Extract the (X, Y) coordinate from the center of the cell holding the provided text.  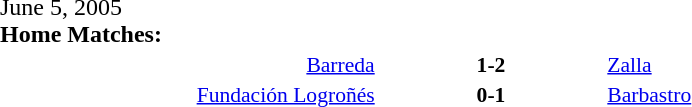
1-2 (492, 64)
